Output the [x, y] coordinate of the center of the cell containing the given text.  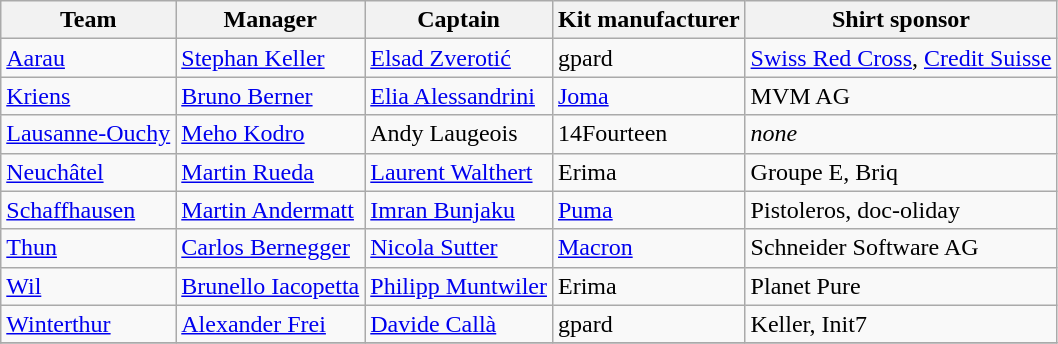
Alexander Frei [270, 324]
Laurent Walthert [459, 172]
Elia Alessandrini [459, 96]
Martin Rueda [270, 172]
Thun [88, 248]
Groupe E, Briq [901, 172]
Team [88, 20]
Davide Callà [459, 324]
Brunello Iacopetta [270, 286]
Bruno Berner [270, 96]
Nicola Sutter [459, 248]
Stephan Keller [270, 58]
Joma [648, 96]
14Fourteen [648, 134]
Captain [459, 20]
Andy Laugeois [459, 134]
Elsad Zverotić [459, 58]
Martin Andermatt [270, 210]
Winterthur [88, 324]
Meho Kodro [270, 134]
Macron [648, 248]
Wil [88, 286]
Planet Pure [901, 286]
Philipp Muntwiler [459, 286]
Carlos Bernegger [270, 248]
Keller, Init7 [901, 324]
Aarau [88, 58]
MVM AG [901, 96]
Schneider Software AG [901, 248]
Imran Bunjaku [459, 210]
Lausanne-Ouchy [88, 134]
Schaffhausen [88, 210]
Neuchâtel [88, 172]
Kit manufacturer [648, 20]
Manager [270, 20]
Swiss Red Cross, Credit Suisse [901, 58]
Pistoleros, doc-oliday [901, 210]
Kriens [88, 96]
Shirt sponsor [901, 20]
none [901, 134]
Puma [648, 210]
